From the cell containing the given text, extract its center point as [X, Y] coordinate. 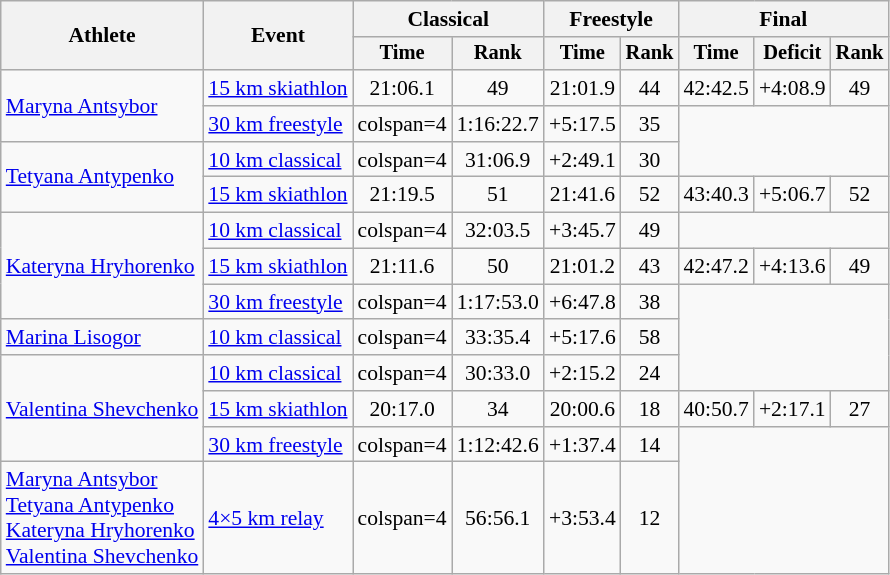
21:01.2 [582, 267]
20:17.0 [402, 409]
30:33.0 [498, 373]
+6:47.8 [582, 302]
+4:13.6 [792, 267]
21:11.6 [402, 267]
56:56.1 [498, 518]
+5:17.6 [582, 338]
+2:17.1 [792, 409]
+5:06.7 [792, 195]
Deficit [792, 54]
Marina Lisogor [102, 338]
Valentina Shevchenko [102, 408]
Classical [448, 19]
12 [650, 518]
44 [650, 88]
21:41.6 [582, 195]
34 [498, 409]
27 [860, 409]
Freestyle [611, 19]
Final [783, 19]
33:35.4 [498, 338]
+4:08.9 [792, 88]
+2:49.1 [582, 160]
42:47.2 [716, 267]
+5:17.5 [582, 124]
+1:37.4 [582, 445]
20:00.6 [582, 409]
18 [650, 409]
35 [650, 124]
Maryna Antsybor [102, 106]
58 [650, 338]
50 [498, 267]
40:50.7 [716, 409]
+3:53.4 [582, 518]
32:03.5 [498, 231]
38 [650, 302]
1:12:42.6 [498, 445]
51 [498, 195]
+3:45.7 [582, 231]
42:42.5 [716, 88]
43 [650, 267]
21:01.9 [582, 88]
21:06.1 [402, 88]
Athlete [102, 36]
14 [650, 445]
24 [650, 373]
30 [650, 160]
1:16:22.7 [498, 124]
43:40.3 [716, 195]
Maryna AntsyborTetyana AntypenkoKateryna HryhorenkoValentina Shevchenko [102, 518]
+2:15.2 [582, 373]
Kateryna Hryhorenko [102, 266]
31:06.9 [498, 160]
Event [278, 36]
21:19.5 [402, 195]
4×5 km relay [278, 518]
Tetyana Antypenko [102, 178]
1:17:53.0 [498, 302]
